Capture the cell that displays the provided text and extract its (x, y) central coordinate. 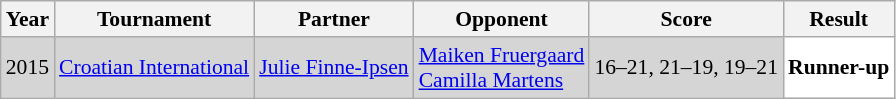
Runner-up (838, 68)
Year (28, 19)
Opponent (502, 19)
16–21, 21–19, 19–21 (686, 68)
Julie Finne-Ipsen (334, 68)
Score (686, 19)
Tournament (154, 19)
Maiken Fruergaard Camilla Martens (502, 68)
Result (838, 19)
Partner (334, 19)
Croatian International (154, 68)
2015 (28, 68)
